Extract the [X, Y] coordinate from the center of the cell holding the provided text.  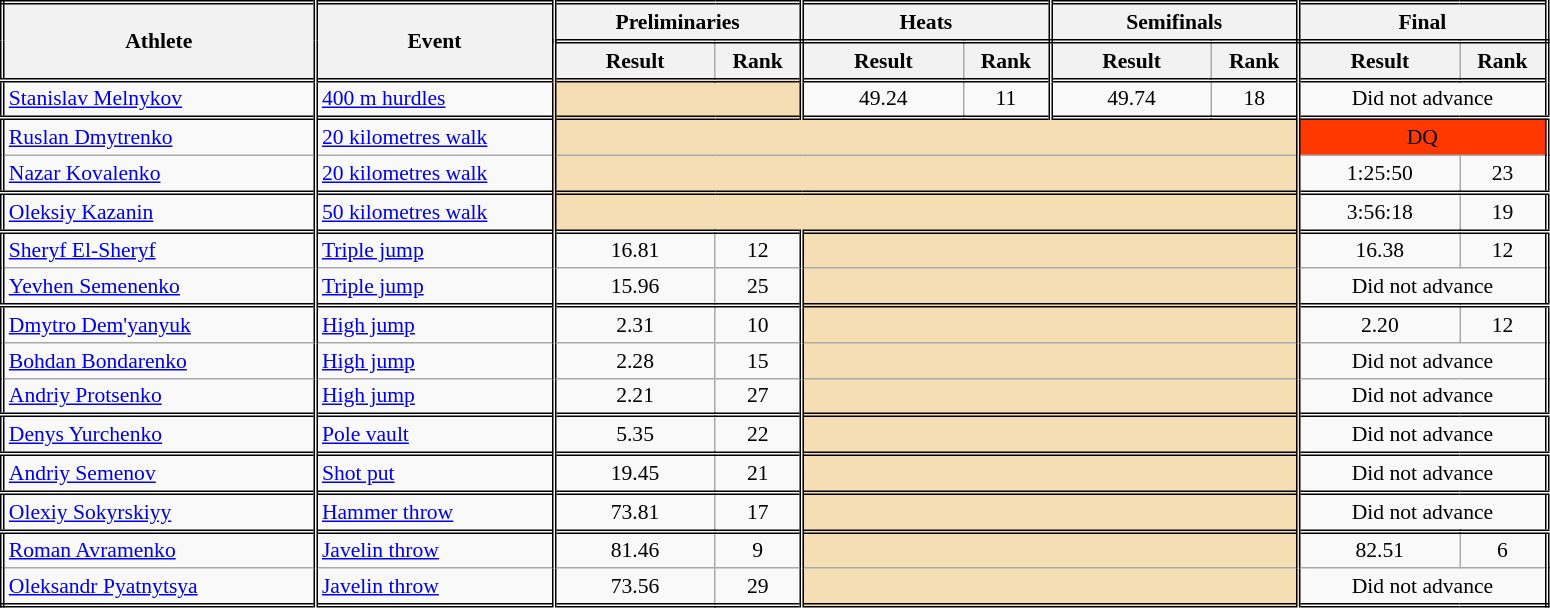
22 [758, 436]
Denys Yurchenko [158, 436]
19 [1504, 212]
73.81 [635, 512]
81.46 [635, 550]
17 [758, 512]
Roman Avramenko [158, 550]
2.31 [635, 324]
18 [1256, 100]
Oleksiy Kazanin [158, 212]
Shot put [434, 474]
Andriy Semenov [158, 474]
400 m hurdles [434, 100]
Event [434, 42]
50 kilometres walk [434, 212]
Semifinals [1174, 22]
49.24 [883, 100]
29 [758, 588]
Stanislav Melnykov [158, 100]
9 [758, 550]
27 [758, 396]
Yevhen Semenenko [158, 288]
Nazar Kovalenko [158, 174]
2.21 [635, 396]
Final [1422, 22]
Bohdan Bondarenko [158, 361]
10 [758, 324]
49.74 [1131, 100]
5.35 [635, 436]
Pole vault [434, 436]
15.96 [635, 288]
Athlete [158, 42]
11 [1006, 100]
23 [1504, 174]
25 [758, 288]
6 [1504, 550]
16.38 [1379, 250]
1:25:50 [1379, 174]
Preliminaries [678, 22]
82.51 [1379, 550]
21 [758, 474]
Oleksandr Pyatnytsya [158, 588]
Dmytro Dem'yanyuk [158, 324]
Hammer throw [434, 512]
DQ [1422, 138]
2.28 [635, 361]
Ruslan Dmytrenko [158, 138]
15 [758, 361]
Andriy Protsenko [158, 396]
Olexiy Sokyrskiyy [158, 512]
Heats [926, 22]
Sheryf El-Sheryf [158, 250]
16.81 [635, 250]
19.45 [635, 474]
3:56:18 [1379, 212]
2.20 [1379, 324]
73.56 [635, 588]
